Identify which cell holds the provided text, then report its [X, Y] central coordinate. 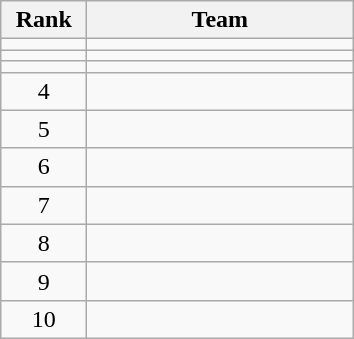
9 [44, 281]
7 [44, 205]
4 [44, 91]
Rank [44, 20]
10 [44, 319]
6 [44, 167]
8 [44, 243]
5 [44, 129]
Team [220, 20]
